Return the [X, Y] coordinate for the center point of the cell that contains the specified text.  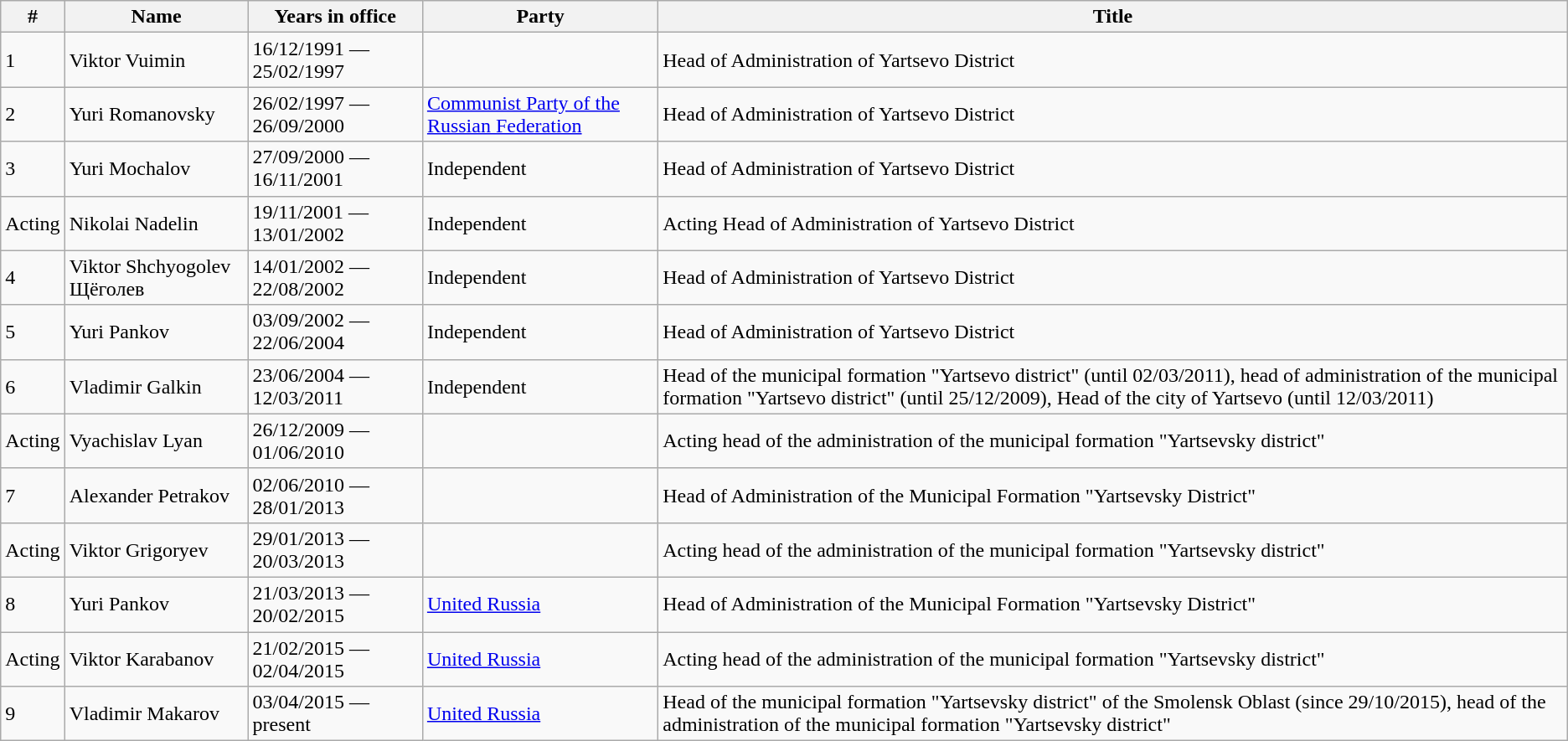
Name [156, 17]
26/02/1997 — 26/09/2000 [335, 114]
Vyachislav Lyan [156, 440]
Yuri Mochalov [156, 169]
5 [33, 332]
1 [33, 60]
4 [33, 278]
Vladimir Makarov [156, 713]
26/12/2009 — 01/06/2010 [335, 440]
7 [33, 496]
Viktor Vuimin [156, 60]
Viktor Grigoryev [156, 549]
Alexander Petrakov [156, 496]
21/02/2015 — 02/04/2015 [335, 658]
Viktor Karabanov [156, 658]
Party [539, 17]
Acting Head of Administration of Yartsevo District [1113, 223]
Nikolai Nadelin [156, 223]
29/01/2013 — 20/03/2013 [335, 549]
Viktor Shchyogolev Щёголев [156, 278]
# [33, 17]
03/04/2015 — present [335, 713]
16/12/1991 — 25/02/1997 [335, 60]
3 [33, 169]
Communist Party of the Russian Federation [539, 114]
14/01/2002 — 22/08/2002 [335, 278]
03/09/2002 — 22/06/2004 [335, 332]
23/06/2004 — 12/03/2011 [335, 387]
Vladimir Galkin [156, 387]
02/06/2010 — 28/01/2013 [335, 496]
27/09/2000 — 16/11/2001 [335, 169]
8 [33, 605]
2 [33, 114]
Yuri Romanovsky [156, 114]
Title [1113, 17]
21/03/2013 — 20/02/2015 [335, 605]
9 [33, 713]
Years in office [335, 17]
19/11/2001 — 13/01/2002 [335, 223]
6 [33, 387]
